Provide the [X, Y] coordinate of the cell's center where the given text is located.  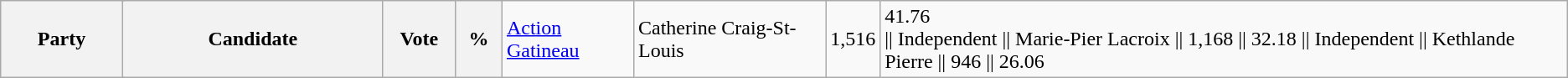
1,516 [853, 39]
Candidate [253, 39]
Party [62, 39]
Action Gatineau [568, 39]
% [478, 39]
Vote [419, 39]
Catherine Craig-St-Louis [729, 39]
41.76 || Independent || Marie-Pier Lacroix || 1,168 || 32.18 || Independent || Kethlande Pierre || 946 || 26.06 [1225, 39]
